Search for the cell housing the specified text and yield its (X, Y) center coordinate. 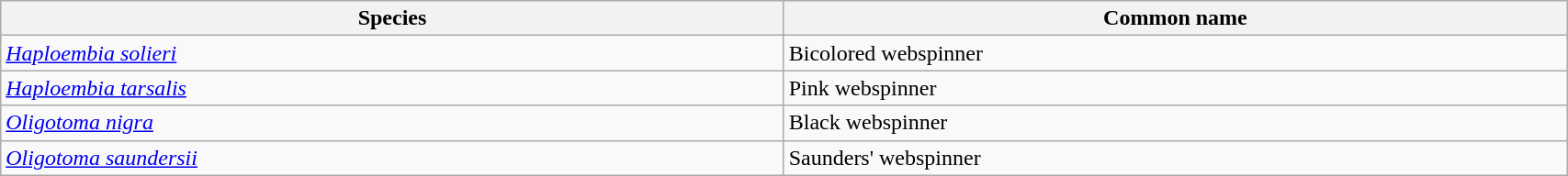
Pink webspinner (1175, 88)
Haploembia solieri (392, 53)
Species (392, 18)
Oligotoma nigra (392, 123)
Bicolored webspinner (1175, 53)
Haploembia tarsalis (392, 88)
Black webspinner (1175, 123)
Oligotoma saundersii (392, 158)
Common name (1175, 18)
Saunders' webspinner (1175, 158)
